For the text-containing cell, return its midpoint in (x, y) coordinate format. 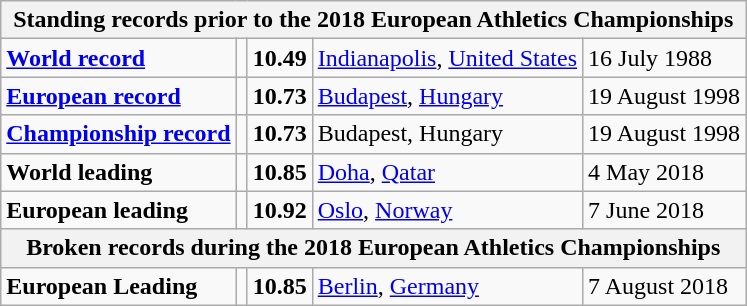
16 July 1988 (664, 58)
European record (118, 96)
Berlin, Germany (447, 286)
World leading (118, 172)
Oslo, Norway (447, 210)
Indianapolis, United States (447, 58)
7 June 2018 (664, 210)
4 May 2018 (664, 172)
Championship record (118, 134)
Doha, Qatar (447, 172)
10.49 (280, 58)
European Leading (118, 286)
7 August 2018 (664, 286)
European leading (118, 210)
World record (118, 58)
Broken records during the 2018 European Athletics Championships (374, 248)
10.92 (280, 210)
Standing records prior to the 2018 European Athletics Championships (374, 20)
